For the text-containing cell, return its midpoint in (x, y) coordinate format. 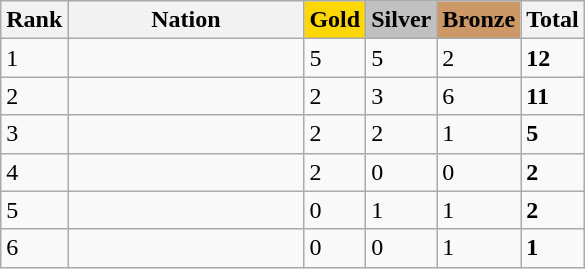
Total (553, 20)
4 (34, 172)
Nation (186, 20)
12 (553, 58)
11 (553, 96)
Gold (335, 20)
Bronze (479, 20)
Silver (402, 20)
Rank (34, 20)
